Identify which cell holds the provided text, then report its [x, y] central coordinate. 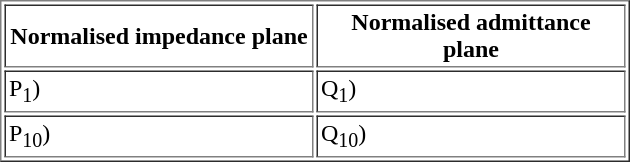
Normalised impedance plane [158, 36]
Q10) [470, 137]
Normalised admittance plane [470, 36]
P10) [158, 137]
Q1) [470, 91]
P1) [158, 91]
